Output the [X, Y] coordinate of the center of the cell containing the given text.  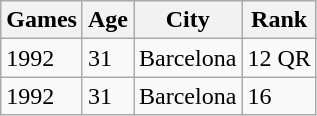
12 QR [279, 58]
Rank [279, 20]
Age [108, 20]
Games [42, 20]
City [188, 20]
16 [279, 96]
